Output the [X, Y] coordinate of the center of the cell containing the given text.  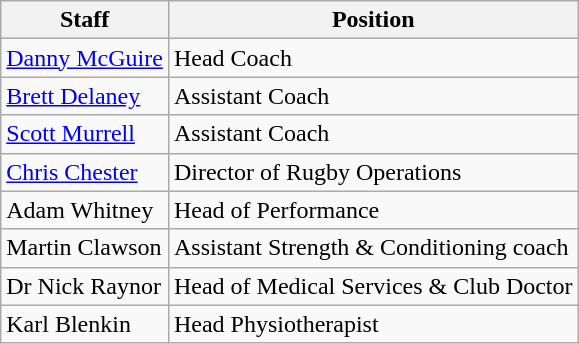
Head of Performance [373, 210]
Head of Medical Services & Club Doctor [373, 286]
Scott Murrell [85, 134]
Dr Nick Raynor [85, 286]
Staff [85, 20]
Director of Rugby Operations [373, 172]
Danny McGuire [85, 58]
Karl Blenkin [85, 324]
Martin Clawson [85, 248]
Head Coach [373, 58]
Position [373, 20]
Adam Whitney [85, 210]
Assistant Strength & Conditioning coach [373, 248]
Brett Delaney [85, 96]
Chris Chester [85, 172]
Head Physiotherapist [373, 324]
